Output the (x, y) coordinate of the center of the cell containing the given text.  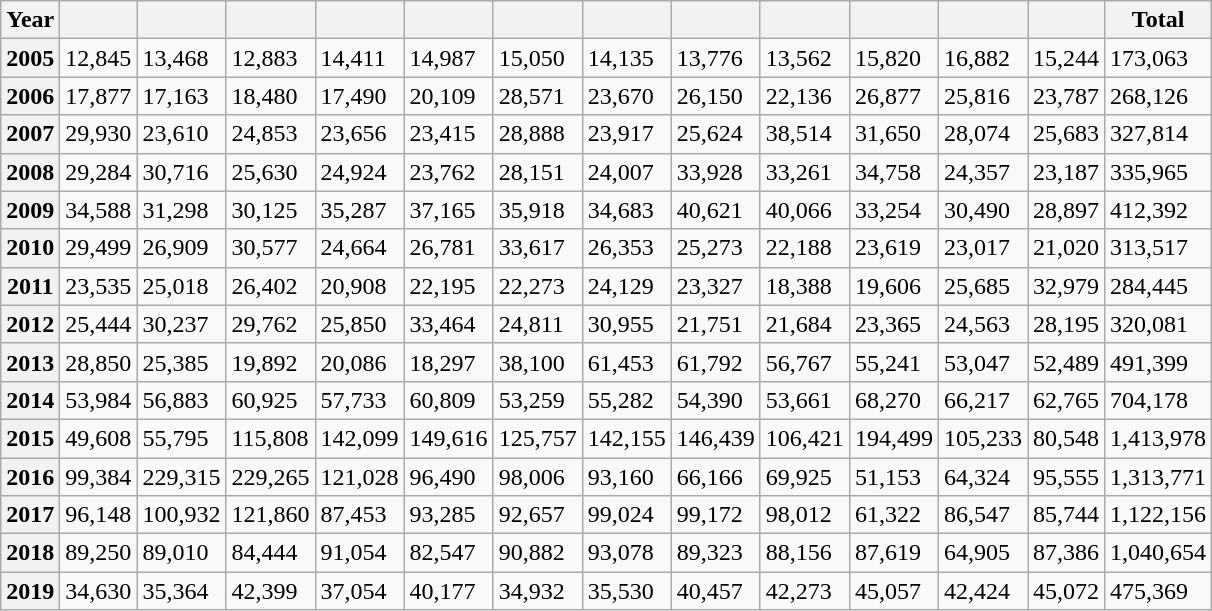
26,781 (448, 248)
29,284 (98, 172)
229,315 (182, 477)
20,109 (448, 96)
61,322 (894, 515)
35,364 (182, 591)
28,897 (1066, 210)
106,421 (804, 438)
57,733 (360, 400)
60,809 (448, 400)
13,562 (804, 58)
23,187 (1066, 172)
56,767 (804, 362)
1,122,156 (1158, 515)
21,684 (804, 324)
34,932 (538, 591)
20,086 (360, 362)
93,078 (626, 553)
28,074 (982, 134)
18,297 (448, 362)
93,160 (626, 477)
45,057 (894, 591)
24,811 (538, 324)
34,588 (98, 210)
53,984 (98, 400)
704,178 (1158, 400)
42,399 (270, 591)
89,250 (98, 553)
25,385 (182, 362)
23,610 (182, 134)
31,650 (894, 134)
2015 (30, 438)
2016 (30, 477)
55,795 (182, 438)
142,155 (626, 438)
30,577 (270, 248)
23,762 (448, 172)
98,012 (804, 515)
2018 (30, 553)
40,177 (448, 591)
125,757 (538, 438)
23,327 (716, 286)
149,616 (448, 438)
51,153 (894, 477)
54,390 (716, 400)
49,608 (98, 438)
1,413,978 (1158, 438)
99,384 (98, 477)
2005 (30, 58)
42,273 (804, 591)
98,006 (538, 477)
33,254 (894, 210)
23,365 (894, 324)
69,925 (804, 477)
56,883 (182, 400)
29,930 (98, 134)
28,195 (1066, 324)
2007 (30, 134)
60,925 (270, 400)
53,661 (804, 400)
87,619 (894, 553)
25,630 (270, 172)
66,166 (716, 477)
Year (30, 20)
2017 (30, 515)
2013 (30, 362)
30,125 (270, 210)
17,877 (98, 96)
24,129 (626, 286)
62,765 (1066, 400)
26,909 (182, 248)
25,273 (716, 248)
26,353 (626, 248)
335,965 (1158, 172)
23,535 (98, 286)
16,882 (982, 58)
115,808 (270, 438)
491,399 (1158, 362)
20,908 (360, 286)
55,282 (626, 400)
29,499 (98, 248)
99,172 (716, 515)
24,664 (360, 248)
1,040,654 (1158, 553)
2010 (30, 248)
64,905 (982, 553)
95,555 (1066, 477)
327,814 (1158, 134)
86,547 (982, 515)
28,151 (538, 172)
66,217 (982, 400)
30,237 (182, 324)
15,820 (894, 58)
23,917 (626, 134)
96,490 (448, 477)
33,928 (716, 172)
37,054 (360, 591)
15,050 (538, 58)
22,195 (448, 286)
412,392 (1158, 210)
25,018 (182, 286)
2008 (30, 172)
23,787 (1066, 96)
53,259 (538, 400)
13,776 (716, 58)
105,233 (982, 438)
17,163 (182, 96)
82,547 (448, 553)
1,313,771 (1158, 477)
89,010 (182, 553)
14,135 (626, 58)
35,918 (538, 210)
25,624 (716, 134)
12,883 (270, 58)
12,845 (98, 58)
93,285 (448, 515)
40,621 (716, 210)
24,853 (270, 134)
2011 (30, 286)
35,287 (360, 210)
23,415 (448, 134)
25,816 (982, 96)
32,979 (1066, 286)
24,357 (982, 172)
87,386 (1066, 553)
34,683 (626, 210)
173,063 (1158, 58)
23,017 (982, 248)
21,020 (1066, 248)
28,888 (538, 134)
87,453 (360, 515)
18,480 (270, 96)
23,656 (360, 134)
53,047 (982, 362)
14,987 (448, 58)
40,066 (804, 210)
142,099 (360, 438)
121,028 (360, 477)
22,273 (538, 286)
23,619 (894, 248)
19,606 (894, 286)
68,270 (894, 400)
99,024 (626, 515)
34,630 (98, 591)
2019 (30, 591)
19,892 (270, 362)
2012 (30, 324)
96,148 (98, 515)
89,323 (716, 553)
2009 (30, 210)
35,530 (626, 591)
85,744 (1066, 515)
30,955 (626, 324)
268,126 (1158, 96)
194,499 (894, 438)
229,265 (270, 477)
38,100 (538, 362)
40,457 (716, 591)
33,261 (804, 172)
38,514 (804, 134)
24,007 (626, 172)
284,445 (1158, 286)
100,932 (182, 515)
18,388 (804, 286)
475,369 (1158, 591)
28,850 (98, 362)
92,657 (538, 515)
25,850 (360, 324)
31,298 (182, 210)
33,464 (448, 324)
80,548 (1066, 438)
23,670 (626, 96)
45,072 (1066, 591)
24,563 (982, 324)
37,165 (448, 210)
2014 (30, 400)
22,136 (804, 96)
15,244 (1066, 58)
30,716 (182, 172)
25,685 (982, 286)
61,792 (716, 362)
24,924 (360, 172)
34,758 (894, 172)
90,882 (538, 553)
22,188 (804, 248)
17,490 (360, 96)
146,439 (716, 438)
25,683 (1066, 134)
320,081 (1158, 324)
42,424 (982, 591)
25,444 (98, 324)
55,241 (894, 362)
21,751 (716, 324)
84,444 (270, 553)
26,402 (270, 286)
61,453 (626, 362)
28,571 (538, 96)
2006 (30, 96)
313,517 (1158, 248)
91,054 (360, 553)
121,860 (270, 515)
13,468 (182, 58)
30,490 (982, 210)
64,324 (982, 477)
26,877 (894, 96)
29,762 (270, 324)
33,617 (538, 248)
88,156 (804, 553)
14,411 (360, 58)
Total (1158, 20)
26,150 (716, 96)
52,489 (1066, 362)
